Identify which cell holds the provided text, then report its [x, y] central coordinate. 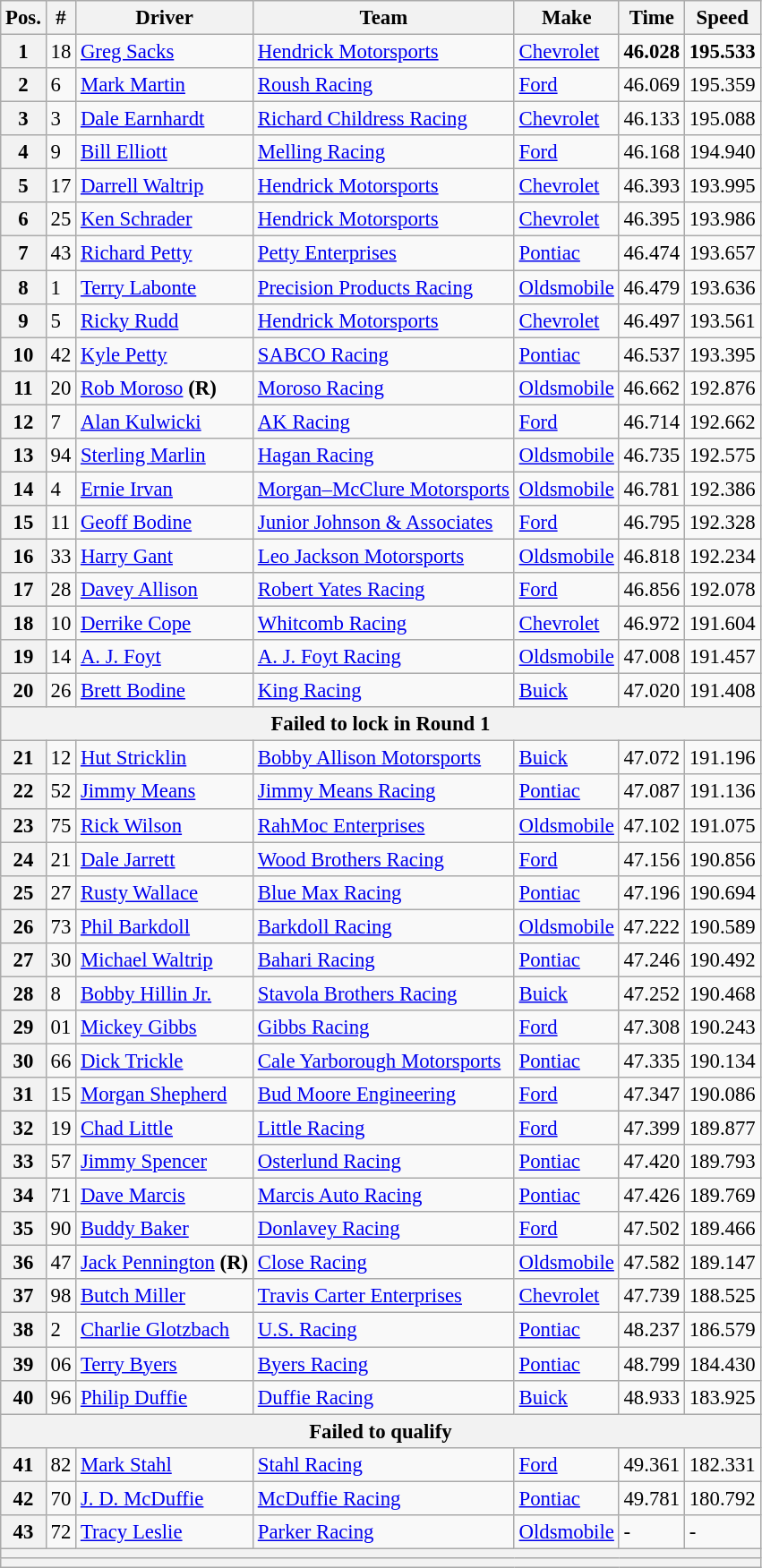
46.735 [652, 456]
Davey Allison [165, 590]
Morgan Shepherd [165, 1095]
183.925 [722, 1397]
66 [61, 1061]
47.087 [652, 792]
Osterlund Racing [383, 1162]
Hagan Racing [383, 456]
23 [23, 825]
190.134 [722, 1061]
195.533 [722, 52]
194.940 [722, 152]
46.781 [652, 489]
188.525 [722, 1297]
46.972 [652, 624]
190.492 [722, 960]
192.078 [722, 590]
Alan Kulwicki [165, 422]
192.386 [722, 489]
191.604 [722, 624]
06 [61, 1364]
Buddy Baker [165, 1229]
193.636 [722, 287]
46.714 [652, 422]
A. J. Foyt Racing [383, 657]
22 [23, 792]
189.466 [722, 1229]
Phil Barkdoll [165, 926]
47.246 [652, 960]
47.308 [652, 1027]
Stahl Racing [383, 1464]
Make [566, 18]
46.537 [652, 354]
Ken Schrader [165, 219]
49.361 [652, 1464]
191.408 [722, 691]
192.662 [722, 422]
47.739 [652, 1297]
Robert Yates Racing [383, 590]
195.088 [722, 119]
48.933 [652, 1397]
Hut Stricklin [165, 758]
190.086 [722, 1095]
57 [61, 1162]
Petty Enterprises [383, 253]
Jimmy Spencer [165, 1162]
Speed [722, 18]
90 [61, 1229]
191.196 [722, 758]
AK Racing [383, 422]
24 [23, 859]
Jimmy Means [165, 792]
Mark Stahl [165, 1464]
Ernie Irvan [165, 489]
193.657 [722, 253]
46.818 [652, 556]
McDuffie Racing [383, 1498]
82 [61, 1464]
193.395 [722, 354]
193.986 [722, 219]
71 [61, 1196]
Parker Racing [383, 1532]
195.359 [722, 85]
Chad Little [165, 1129]
King Racing [383, 691]
Richard Petty [165, 253]
184.430 [722, 1364]
Geoff Bodine [165, 523]
98 [61, 1297]
RahMoc Enterprises [383, 825]
46.856 [652, 590]
Team [383, 18]
192.876 [722, 388]
46.662 [652, 388]
Whitcomb Racing [383, 624]
Dale Earnhardt [165, 119]
16 [23, 556]
47.420 [652, 1162]
Junior Johnson & Associates [383, 523]
Rob Moroso (R) [165, 388]
Blue Max Racing [383, 892]
193.561 [722, 320]
192.575 [722, 456]
Cale Yarborough Motorsports [383, 1061]
75 [61, 825]
192.328 [722, 523]
182.331 [722, 1464]
Rick Wilson [165, 825]
46.395 [652, 219]
47.426 [652, 1196]
52 [61, 792]
Derrike Cope [165, 624]
Philip Duffie [165, 1397]
189.147 [722, 1263]
34 [23, 1196]
Precision Products Racing [383, 287]
186.579 [722, 1330]
Little Racing [383, 1129]
Dave Marcis [165, 1196]
Jimmy Means Racing [383, 792]
190.243 [722, 1027]
41 [23, 1464]
SABCO Racing [383, 354]
47.008 [652, 657]
Pos. [23, 18]
Wood Brothers Racing [383, 859]
Richard Childress Racing [383, 119]
Darrell Waltrip [165, 186]
192.234 [722, 556]
Bobby Allison Motorsports [383, 758]
32 [23, 1129]
Jack Pennington (R) [165, 1263]
39 [23, 1364]
Moroso Racing [383, 388]
Driver [165, 18]
Byers Racing [383, 1364]
40 [23, 1397]
190.589 [722, 926]
01 [61, 1027]
48.237 [652, 1330]
Dick Trickle [165, 1061]
46.474 [652, 253]
Duffie Racing [383, 1397]
47.072 [652, 758]
Rusty Wallace [165, 892]
U.S. Racing [383, 1330]
Bahari Racing [383, 960]
Mickey Gibbs [165, 1027]
193.995 [722, 186]
37 [23, 1297]
Time [652, 18]
35 [23, 1229]
47.347 [652, 1095]
46.069 [652, 85]
Marcis Auto Racing [383, 1196]
190.694 [722, 892]
189.877 [722, 1129]
47.020 [652, 691]
36 [23, 1263]
29 [23, 1027]
47.102 [652, 825]
191.457 [722, 657]
191.136 [722, 792]
47.335 [652, 1061]
Tracy Leslie [165, 1532]
Sterling Marlin [165, 456]
Charlie Glotzbach [165, 1330]
47.196 [652, 892]
Bud Moore Engineering [383, 1095]
73 [61, 926]
48.799 [652, 1364]
Bobby Hillin Jr. [165, 993]
Dale Jarrett [165, 859]
180.792 [722, 1498]
70 [61, 1498]
Morgan–McClure Motorsports [383, 489]
Donlavey Racing [383, 1229]
31 [23, 1095]
46.479 [652, 287]
46.133 [652, 119]
A. J. Foyt [165, 657]
38 [23, 1330]
Travis Carter Enterprises [383, 1297]
Failed to qualify [381, 1431]
Leo Jackson Motorsports [383, 556]
Gibbs Racing [383, 1027]
96 [61, 1397]
46.028 [652, 52]
Michael Waltrip [165, 960]
46.497 [652, 320]
49.781 [652, 1498]
47.252 [652, 993]
Harry Gant [165, 556]
Terry Byers [165, 1364]
Greg Sacks [165, 52]
Ricky Rudd [165, 320]
191.075 [722, 825]
Stavola Brothers Racing [383, 993]
Butch Miller [165, 1297]
Mark Martin [165, 85]
Roush Racing [383, 85]
46.393 [652, 186]
Kyle Petty [165, 354]
Brett Bodine [165, 691]
190.468 [722, 993]
47.156 [652, 859]
46.795 [652, 523]
47 [61, 1263]
47.399 [652, 1129]
Failed to lock in Round 1 [381, 724]
13 [23, 456]
Close Racing [383, 1263]
94 [61, 456]
47.222 [652, 926]
47.582 [652, 1263]
47.502 [652, 1229]
72 [61, 1532]
J. D. McDuffie [165, 1498]
Melling Racing [383, 152]
190.856 [722, 859]
189.769 [722, 1196]
# [61, 18]
46.168 [652, 152]
189.793 [722, 1162]
Bill Elliott [165, 152]
Terry Labonte [165, 287]
Barkdoll Racing [383, 926]
